Determine the [X, Y] coordinate at the center of the cell enclosing the given text.  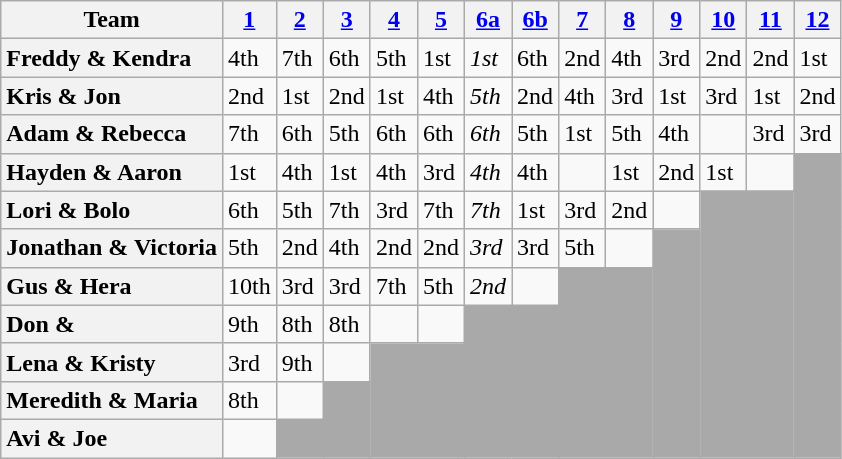
Lena & Kristy [112, 362]
Gus & Hera [112, 286]
11 [770, 20]
Team [112, 20]
Lori & Bolo [112, 210]
Meredith & Maria [112, 400]
12 [818, 20]
10 [724, 20]
6b [536, 20]
Don & [112, 324]
4 [394, 20]
1 [249, 20]
Freddy & Kendra [112, 58]
10th [249, 286]
6a [488, 20]
Avi & Joe [112, 438]
5 [440, 20]
8 [630, 20]
7 [582, 20]
3 [346, 20]
2 [300, 20]
9 [676, 20]
Kris & Jon [112, 96]
Adam & Rebecca [112, 134]
Hayden & Aaron [112, 172]
Jonathan & Victoria [112, 248]
